Determine the [x, y] coordinate at the center of the cell enclosing the given text.  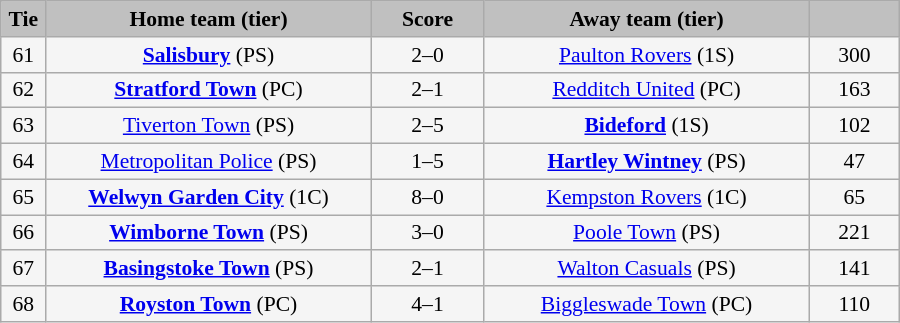
1–5 [427, 162]
Royston Town (PC) [209, 304]
Redditch United (PC) [647, 90]
221 [854, 233]
Tie [24, 19]
Hartley Wintney (PS) [647, 162]
Biggleswade Town (PC) [647, 304]
8–0 [427, 197]
62 [24, 90]
Kempston Rovers (1C) [647, 197]
2–5 [427, 126]
110 [854, 304]
Paulton Rovers (1S) [647, 55]
Stratford Town (PC) [209, 90]
3–0 [427, 233]
300 [854, 55]
4–1 [427, 304]
Tiverton Town (PS) [209, 126]
Metropolitan Police (PS) [209, 162]
Welwyn Garden City (1C) [209, 197]
67 [24, 269]
Walton Casuals (PS) [647, 269]
141 [854, 269]
61 [24, 55]
Home team (tier) [209, 19]
64 [24, 162]
63 [24, 126]
68 [24, 304]
Salisbury (PS) [209, 55]
Poole Town (PS) [647, 233]
2–0 [427, 55]
Basingstoke Town (PS) [209, 269]
66 [24, 233]
Score [427, 19]
102 [854, 126]
47 [854, 162]
Away team (tier) [647, 19]
163 [854, 90]
Wimborne Town (PS) [209, 233]
Bideford (1S) [647, 126]
